Identify which cell holds the provided text, then report its (x, y) central coordinate. 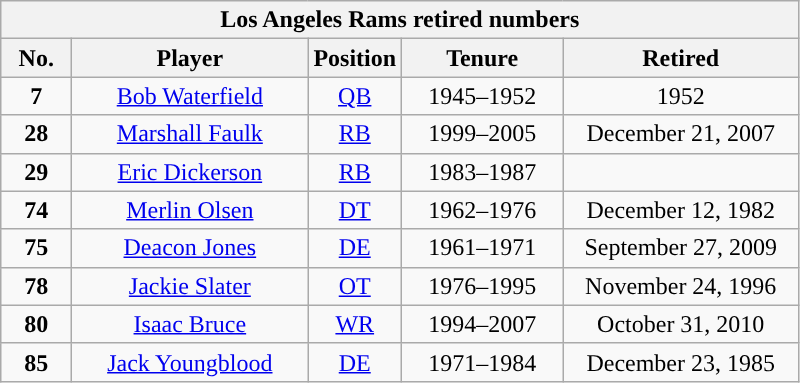
DT (355, 210)
1961–1971 (482, 248)
Player (190, 58)
1976–1995 (482, 286)
December 12, 1982 (681, 210)
1952 (681, 96)
1971–1984 (482, 362)
November 24, 1996 (681, 286)
85 (36, 362)
WR (355, 324)
Los Angeles Rams retired numbers (400, 20)
Deacon Jones (190, 248)
Eric Dickerson (190, 172)
No. (36, 58)
1999–2005 (482, 134)
Isaac Bruce (190, 324)
Position (355, 58)
QB (355, 96)
78 (36, 286)
1994–2007 (482, 324)
Bob Waterfield (190, 96)
Tenure (482, 58)
Merlin Olsen (190, 210)
Marshall Faulk (190, 134)
October 31, 2010 (681, 324)
1962–1976 (482, 210)
September 27, 2009 (681, 248)
OT (355, 286)
Retired (681, 58)
7 (36, 96)
Jack Youngblood (190, 362)
1945–1952 (482, 96)
28 (36, 134)
December 23, 1985 (681, 362)
December 21, 2007 (681, 134)
74 (36, 210)
1983–1987 (482, 172)
75 (36, 248)
29 (36, 172)
Jackie Slater (190, 286)
80 (36, 324)
